Determine the [x, y] coordinate at the center of the cell enclosing the given text.  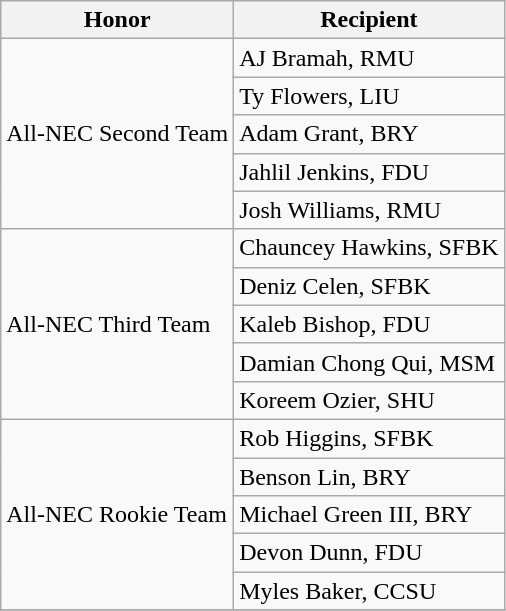
Honor [118, 20]
Benson Lin, BRY [369, 477]
Myles Baker, CCSU [369, 591]
Deniz Celen, SFBK [369, 286]
All-NEC Second Team [118, 134]
All-NEC Rookie Team [118, 514]
Koreem Ozier, SHU [369, 400]
All-NEC Third Team [118, 324]
Ty Flowers, LIU [369, 96]
Rob Higgins, SFBK [369, 438]
Chauncey Hawkins, SFBK [369, 248]
Michael Green III, BRY [369, 515]
AJ Bramah, RMU [369, 58]
Recipient [369, 20]
Josh Williams, RMU [369, 210]
Adam Grant, BRY [369, 134]
Kaleb Bishop, FDU [369, 324]
Devon Dunn, FDU [369, 553]
Jahlil Jenkins, FDU [369, 172]
Damian Chong Qui, MSM [369, 362]
